Identify which cell holds the provided text, then report its [X, Y] central coordinate. 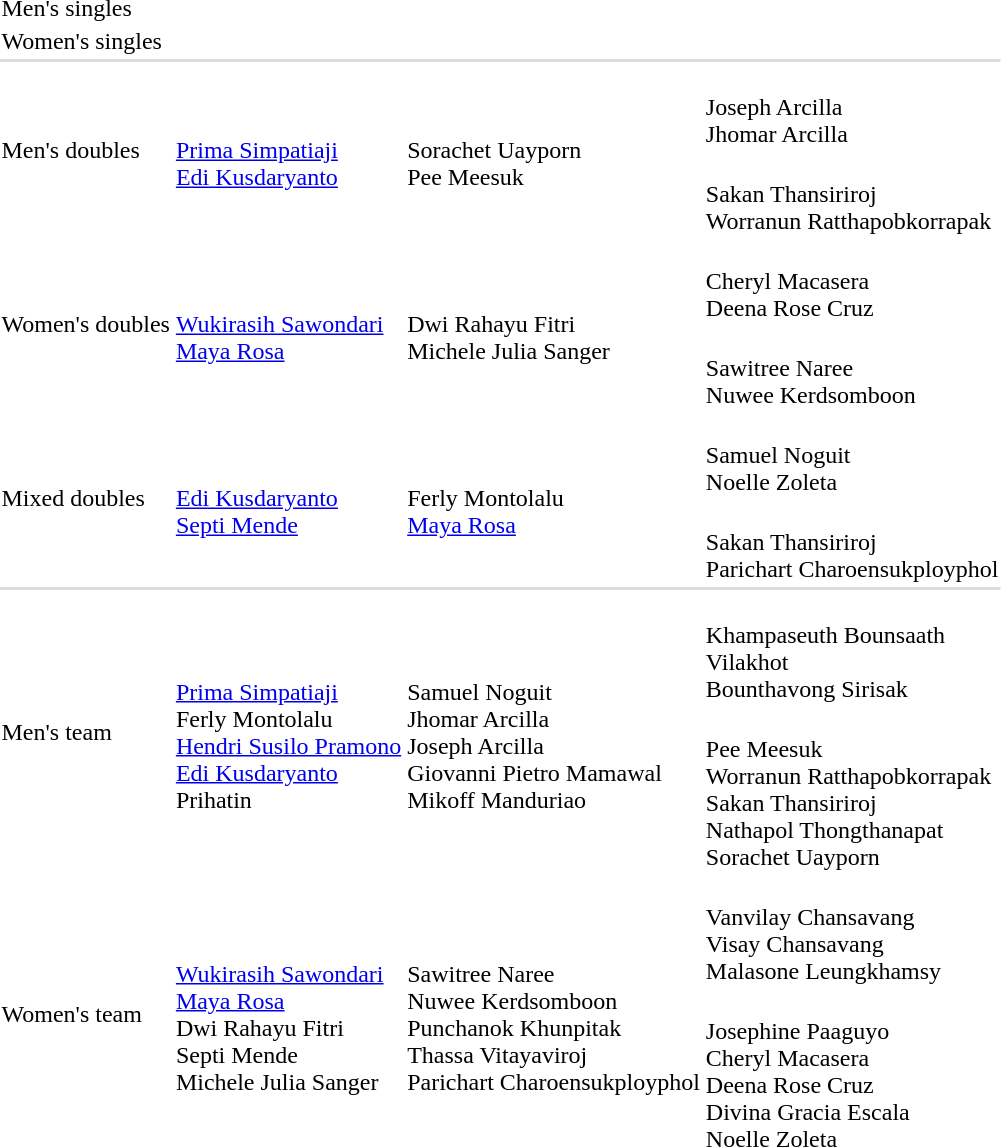
Khampaseuth BounsaathVilakhotBounthavong Sirisak [852, 648]
Samuel NoguitNoelle Zoleta [852, 455]
Edi KusdaryantoSepti Mende [288, 498]
Wukirasih SawondariMaya Rosa [288, 324]
Cheryl MacaseraDeena Rose Cruz [852, 281]
Sakan ThansirirojWorranun Ratthapobkorrapak [852, 194]
Men's doubles [86, 150]
Ferly MontolaluMaya Rosa [554, 498]
Prima SimpatiajiFerly MontolaluHendri Susilo PramonoEdi KusdaryantoPrihatin [288, 732]
Sakan ThansirirojParichart Charoensukployphol [852, 542]
Men's team [86, 732]
Women's doubles [86, 324]
Women's singles [86, 41]
Samuel NoguitJhomar ArcillaJoseph ArcillaGiovanni Pietro MamawalMikoff Manduriao [554, 732]
Dwi Rahayu FitriMichele Julia Sanger [554, 324]
Vanvilay ChansavangVisay ChansavangMalasone Leungkhamsy [852, 930]
Mixed doubles [86, 498]
Pee MeesukWorranun RatthapobkorrapakSakan ThansirirojNathapol ThongthanapatSorachet Uayporn [852, 790]
Sorachet UaypornPee Meesuk [554, 150]
Sawitree NareeNuwee Kerdsomboon [852, 368]
Joseph ArcillaJhomar Arcilla [852, 107]
Prima SimpatiajiEdi Kusdaryanto [288, 150]
